Find where the given text appears and provide that cell's center as [X, Y] coordinate. 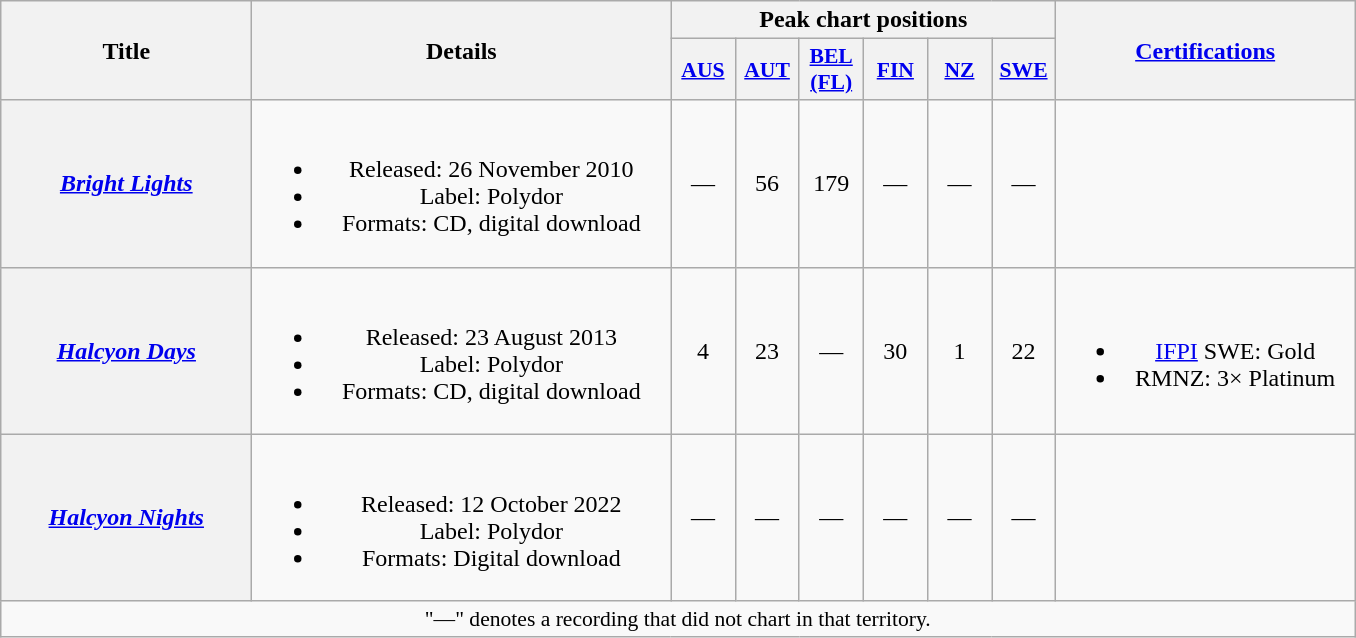
BEL(FL) [831, 70]
AUS [703, 70]
SWE [1024, 70]
179 [831, 184]
Released: 26 November 2010Label: PolydorFormats: CD, digital download [462, 184]
FIN [895, 70]
Certifications [1206, 50]
23 [767, 350]
AUT [767, 70]
56 [767, 184]
"—" denotes a recording that did not chart in that territory. [678, 619]
22 [1024, 350]
Peak chart positions [864, 20]
30 [895, 350]
Title [126, 50]
Released: 23 August 2013Label: PolydorFormats: CD, digital download [462, 350]
4 [703, 350]
Halcyon Nights [126, 518]
1 [959, 350]
Details [462, 50]
Bright Lights [126, 184]
IFPI SWE: GoldRMNZ: 3× Platinum [1206, 350]
Halcyon Days [126, 350]
Released: 12 October 2022Label: PolydorFormats: Digital download [462, 518]
NZ [959, 70]
